Capture the cell that displays the provided text and extract its [x, y] central coordinate. 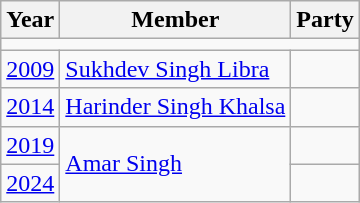
Amar Singh [176, 164]
Party [325, 20]
2024 [30, 183]
Member [176, 20]
Harinder Singh Khalsa [176, 107]
2009 [30, 69]
Year [30, 20]
Sukhdev Singh Libra [176, 69]
2019 [30, 145]
2014 [30, 107]
